From the cell containing the given text, extract its center point as (x, y) coordinate. 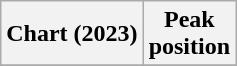
Peakposition (189, 34)
Chart (2023) (72, 34)
